Detect which cell encompasses the target text, then output its (x, y) center coordinate. 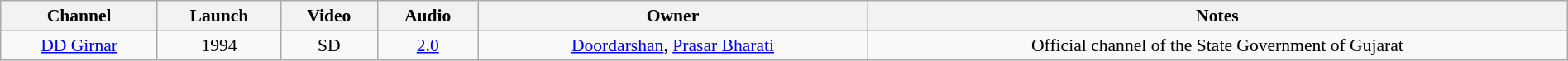
Launch (218, 16)
Doordarshan, Prasar Bharati (672, 45)
Video (329, 16)
1994 (218, 45)
Official channel of the State Government of Gujarat (1217, 45)
Audio (428, 16)
Notes (1217, 16)
SD (329, 45)
2.0 (428, 45)
Channel (79, 16)
DD Girnar (79, 45)
Owner (672, 16)
